For the text-containing cell, return its midpoint in [x, y] coordinate format. 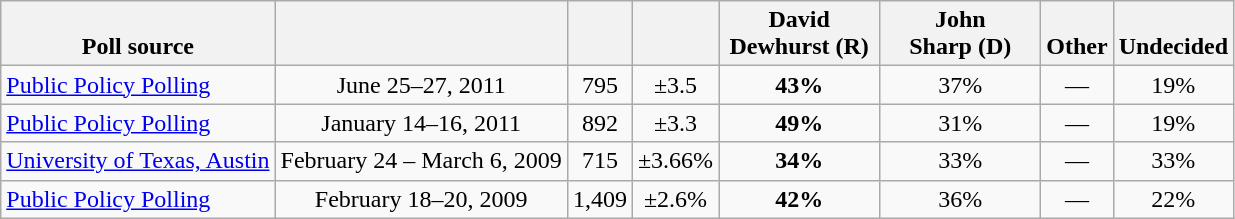
37% [960, 85]
31% [960, 123]
795 [600, 85]
Undecided [1173, 34]
715 [600, 161]
±3.66% [675, 161]
JohnSharp (D) [960, 34]
1,409 [600, 199]
42% [800, 199]
43% [800, 85]
34% [800, 161]
892 [600, 123]
February 24 – March 6, 2009 [421, 161]
February 18–20, 2009 [421, 199]
Poll source [138, 34]
DavidDewhurst (R) [800, 34]
±2.6% [675, 199]
36% [960, 199]
49% [800, 123]
June 25–27, 2011 [421, 85]
Other [1077, 34]
±3.3 [675, 123]
January 14–16, 2011 [421, 123]
±3.5 [675, 85]
22% [1173, 199]
University of Texas, Austin [138, 161]
